Scan for the cell matching the given text and deliver its (x, y) coordinate at center. 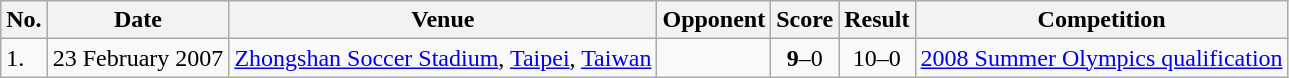
10–0 (877, 58)
1. (24, 58)
2008 Summer Olympics qualification (1102, 58)
Venue (443, 20)
Zhongshan Soccer Stadium, Taipei, Taiwan (443, 58)
23 February 2007 (138, 58)
Result (877, 20)
No. (24, 20)
Score (805, 20)
Opponent (714, 20)
9–0 (805, 58)
Competition (1102, 20)
Date (138, 20)
